From the cell containing the given text, extract its center point as [x, y] coordinate. 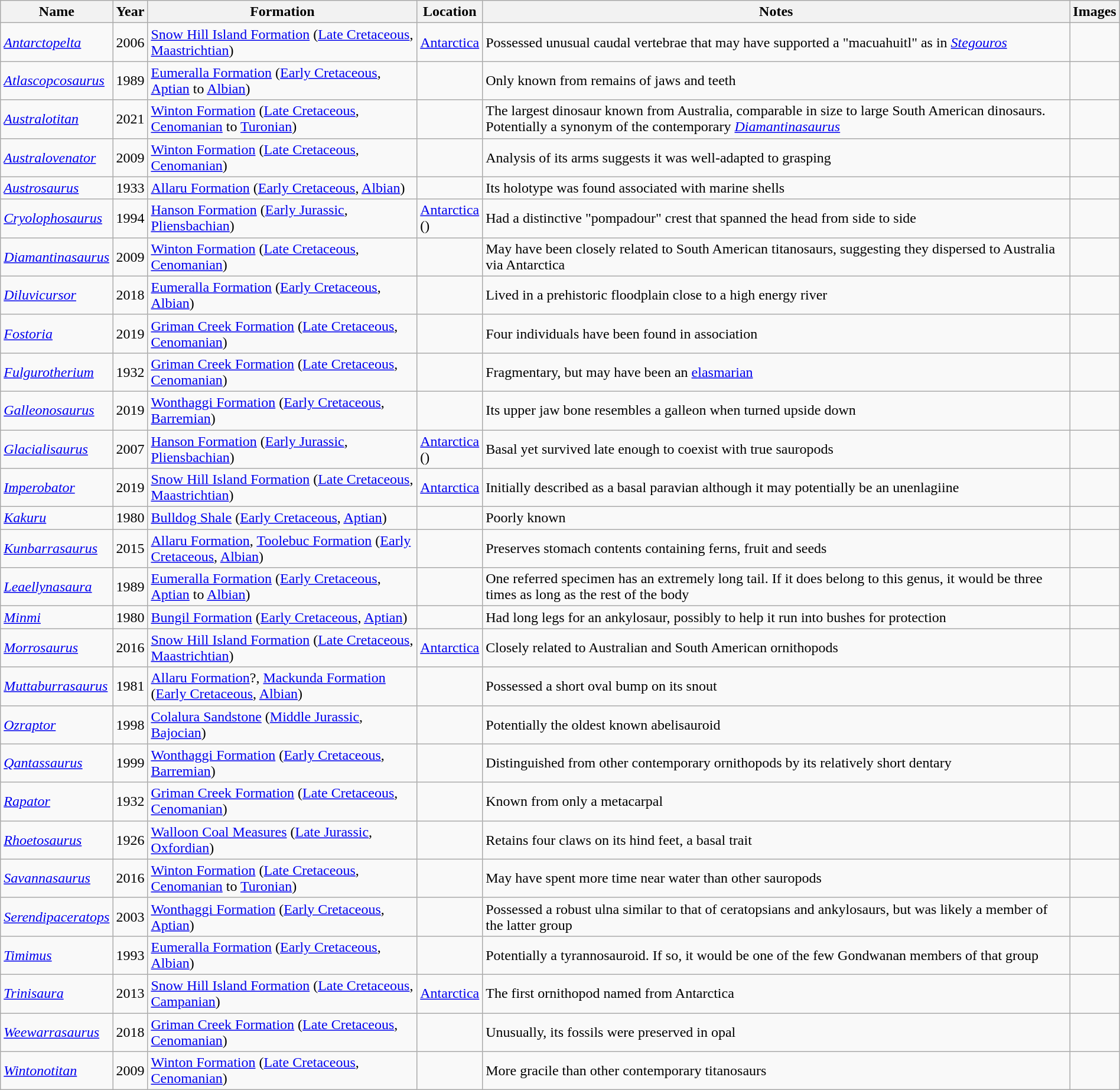
Austrosaurus [57, 188]
Retains four claws on its hind feet, a basal trait [776, 840]
Potentially a tyrannosauroid. If so, it would be one of the few Gondwanan members of that group [776, 955]
Unusually, its fossils were preserved in opal [776, 1032]
Preserves stomach contents containing ferns, fruit and seeds [776, 548]
Morrosaurus [57, 648]
Known from only a metacarpal [776, 801]
1933 [130, 188]
May have spent more time near water than other sauropods [776, 878]
Year [130, 12]
Fulgurotherium [57, 372]
Wintonotitan [57, 1071]
2021 [130, 119]
Allaru Formation, Toolebuc Formation (Early Cretaceous, Albian) [282, 548]
2013 [130, 994]
Had long legs for an ankylosaur, possibly to help it run into bushes for protection [776, 617]
Its holotype was found associated with marine shells [776, 188]
Bulldog Shale (Early Cretaceous, Aptian) [282, 518]
Weewarrasaurus [57, 1032]
2007 [130, 449]
1926 [130, 840]
Glacialisaurus [57, 449]
Australotitan [57, 119]
Serendipaceratops [57, 917]
1994 [130, 219]
Cryolophosaurus [57, 219]
Possessed a robust ulna similar to that of ceratopsians and ankylosaurs, but was likely a member of the latter group [776, 917]
Timimus [57, 955]
Poorly known [776, 518]
Wonthaggi Formation (Early Cretaceous, Aptian) [282, 917]
Allaru Formation?, Mackunda Formation (Early Cretaceous, Albian) [282, 686]
Galleonosaurus [57, 410]
1981 [130, 686]
Rapator [57, 801]
Atlascopcosaurus [57, 80]
Fostoria [57, 333]
Bungil Formation (Early Cretaceous, Aptian) [282, 617]
Diamantinasaurus [57, 256]
Imperobator [57, 488]
Diluvicursor [57, 295]
Had a distinctive "pompadour" crest that spanned the head from side to side [776, 219]
One referred specimen has an extremely long tail. If it does belong to this genus, it would be three times as long as the rest of the body [776, 587]
Leaellynasaura [57, 587]
Walloon Coal Measures (Late Jurassic, Oxfordian) [282, 840]
Qantassaurus [57, 763]
Muttaburrasaurus [57, 686]
Trinisaura [57, 994]
Formation [282, 12]
Kunbarrasaurus [57, 548]
The first ornithopod named from Antarctica [776, 994]
Minmi [57, 617]
May have been closely related to South American titanosaurs, suggesting they dispersed to Australia via Antarctica [776, 256]
2015 [130, 548]
Savannasaurus [57, 878]
Possessed a short oval bump on its snout [776, 686]
Allaru Formation (Early Cretaceous, Albian) [282, 188]
1993 [130, 955]
Its upper jaw bone resembles a galleon when turned upside down [776, 410]
Snow Hill Island Formation (Late Cretaceous, Campanian) [282, 994]
Closely related to Australian and South American ornithopods [776, 648]
Distinguished from other contemporary ornithopods by its relatively short dentary [776, 763]
Basal yet survived late enough to coexist with true sauropods [776, 449]
Potentially the oldest known abelisauroid [776, 724]
2006 [130, 43]
Notes [776, 12]
Images [1095, 12]
Colalura Sandstone (Middle Jurassic, Bajocian) [282, 724]
1999 [130, 763]
Kakuru [57, 518]
Ozraptor [57, 724]
Australovenator [57, 157]
1998 [130, 724]
Initially described as a basal paravian although it may potentially be an unenlagiine [776, 488]
Analysis of its arms suggests it was well-adapted to grasping [776, 157]
More gracile than other contemporary titanosaurs [776, 1071]
Antarctopelta [57, 43]
2003 [130, 917]
Four individuals have been found in association [776, 333]
Rhoetosaurus [57, 840]
Fragmentary, but may have been an elasmarian [776, 372]
Lived in a prehistoric floodplain close to a high energy river [776, 295]
Only known from remains of jaws and teeth [776, 80]
Possessed unusual caudal vertebrae that may have supported a "macuahuitl" as in Stegouros [776, 43]
Name [57, 12]
Location [450, 12]
